Capture the cell that displays the provided text and extract its (x, y) central coordinate. 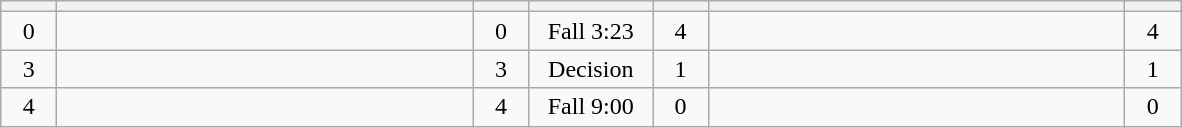
Fall 9:00 (591, 107)
Decision (591, 69)
Fall 3:23 (591, 31)
